Provide the [x, y] coordinate of the cell's center where the given text is located.  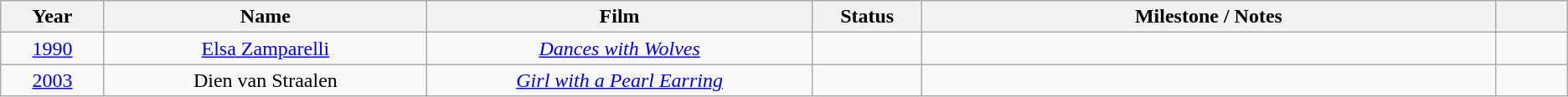
Girl with a Pearl Earring [620, 80]
Dances with Wolves [620, 48]
Status [868, 17]
Milestone / Notes [1210, 17]
1990 [52, 48]
Film [620, 17]
Year [52, 17]
Dien van Straalen [265, 80]
Elsa Zamparelli [265, 48]
2003 [52, 80]
Name [265, 17]
